Detect which cell encompasses the target text, then output its (x, y) center coordinate. 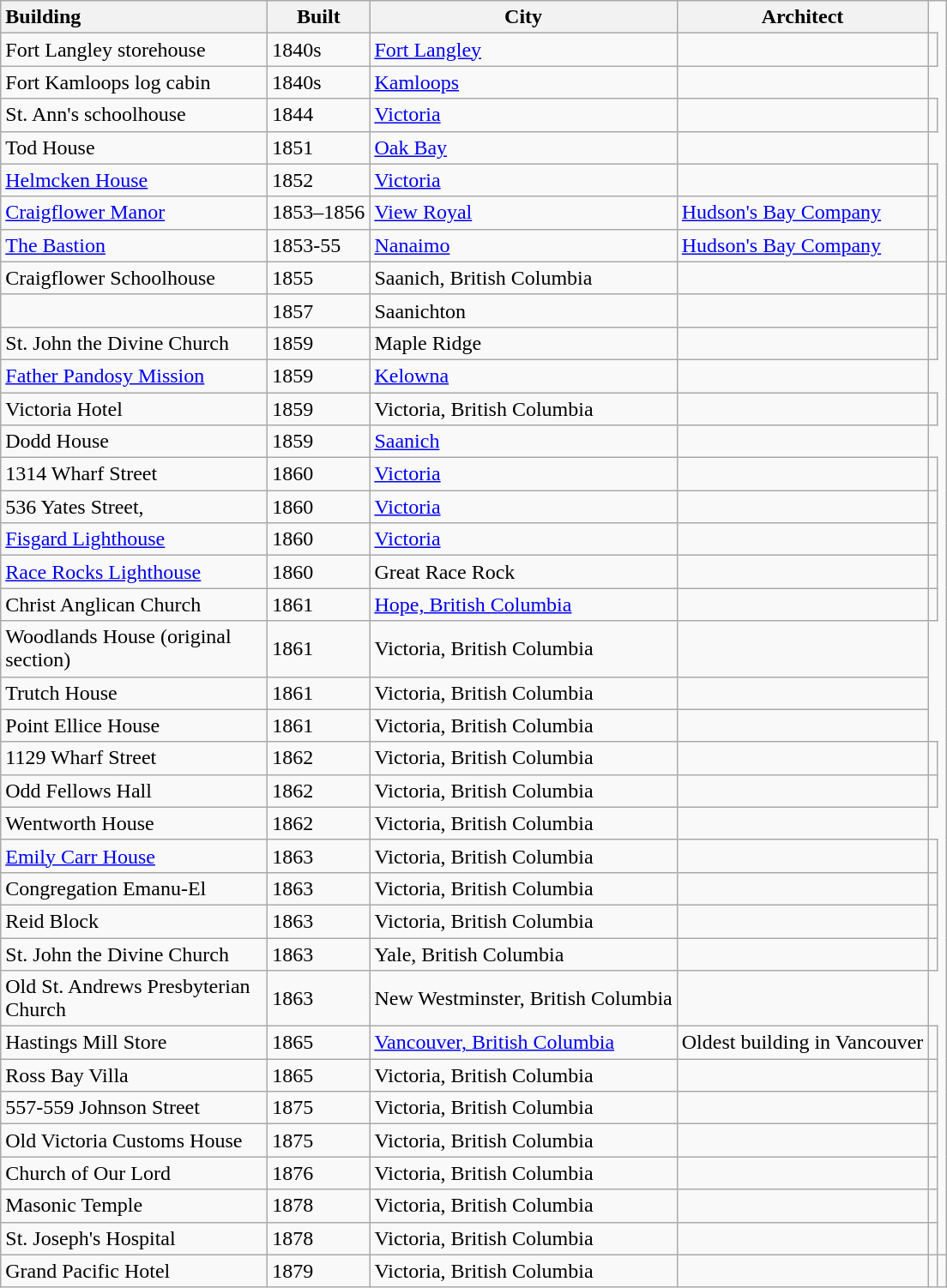
Saanichton (523, 310)
1857 (319, 310)
Race Rocks Lighthouse (134, 572)
1876 (319, 1173)
Congregation Emanu-El (134, 888)
Hastings Mill Store (134, 1043)
Hope, British Columbia (523, 605)
1855 (319, 278)
New Westminster, British Columbia (523, 998)
Old St. Andrews Presbyterian Church (134, 998)
Architect (803, 17)
Fisgard Lighthouse (134, 539)
Trutch House (134, 693)
Nanaimo (523, 245)
1314 Wharf Street (134, 474)
Reid Block (134, 921)
Kelowna (523, 376)
St. Joseph's Hospital (134, 1238)
536 Yates Street, (134, 507)
Yale, British Columbia (523, 954)
Odd Fellows Hall (134, 791)
Craigflower Manor (134, 213)
Ross Bay Villa (134, 1075)
Helmcken House (134, 180)
Dodd House (134, 442)
Fort Langley storehouse (134, 50)
Woodlands House (original section) (134, 648)
Craigflower Schoolhouse (134, 278)
1129 Wharf Street (134, 758)
View Royal (523, 213)
1853–1856 (319, 213)
Saanich (523, 442)
Oak Bay (523, 147)
Built (319, 17)
Wentworth House (134, 823)
557-559 Johnson Street (134, 1108)
Emily Carr House (134, 856)
Fort Langley (523, 50)
Saanich, British Columbia (523, 278)
1879 (319, 1271)
Kamloops (523, 82)
Oldest building in Vancouver (803, 1043)
Maple Ridge (523, 343)
1844 (319, 115)
Point Ellice House (134, 725)
The Bastion (134, 245)
1851 (319, 147)
Old Victoria Customs House (134, 1141)
Great Race Rock (523, 572)
Victoria Hotel (134, 409)
Building (134, 17)
Fort Kamloops log cabin (134, 82)
Christ Anglican Church (134, 605)
Masonic Temple (134, 1206)
1853-55 (319, 245)
City (523, 17)
Vancouver, British Columbia (523, 1043)
St. Ann's schoolhouse (134, 115)
Tod House (134, 147)
1852 (319, 180)
Grand Pacific Hotel (134, 1271)
Father Pandosy Mission (134, 376)
Church of Our Lord (134, 1173)
